Pinpoint the cell where the given text exists, returning its (X, Y) midpoint coordinate. 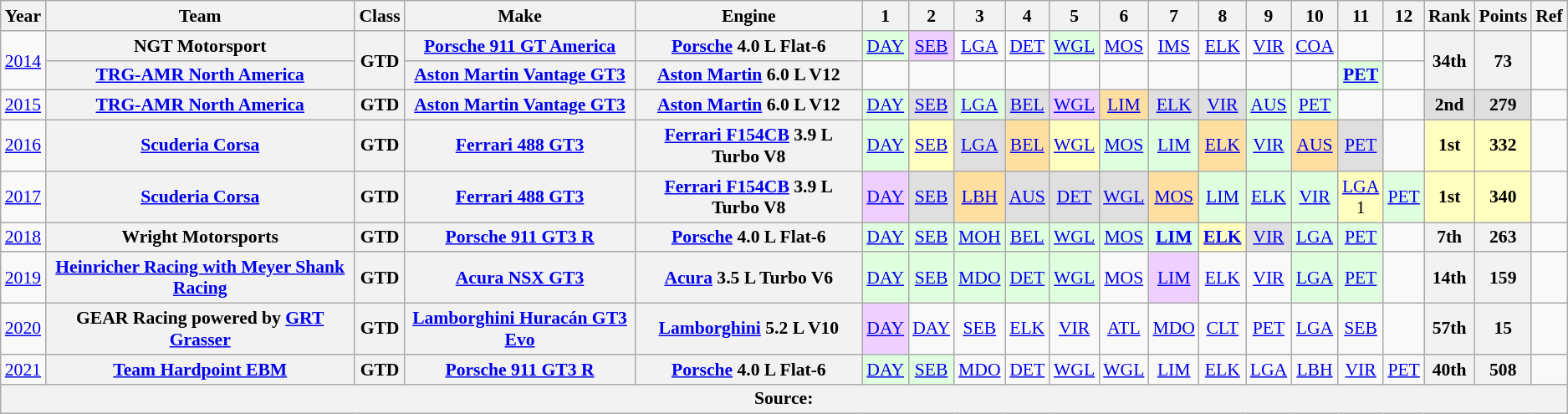
2 (932, 16)
Lamborghini Huracán GT3 Evo (520, 330)
73 (1503, 60)
508 (1503, 370)
GEAR Racing powered by GRT Grasser (200, 330)
Wright Motorsports (200, 238)
IMS (1174, 46)
6 (1124, 16)
10 (1315, 16)
40th (1450, 370)
Year (23, 16)
5 (1074, 16)
Acura NSX GT3 (520, 278)
Rank (1450, 16)
MOH (980, 238)
3 (980, 16)
Team (200, 16)
NGT Motorsport (200, 46)
9 (1269, 16)
8 (1223, 16)
CLT (1223, 330)
Ref (1549, 16)
Engine (748, 16)
Lamborghini 5.2 L V10 (748, 330)
4 (1027, 16)
Make (520, 16)
2017 (23, 197)
2018 (23, 238)
340 (1503, 197)
159 (1503, 278)
11 (1361, 16)
Heinricher Racing with Meyer Shank Racing (200, 278)
15 (1503, 330)
14th (1450, 278)
12 (1403, 16)
2015 (23, 105)
2019 (23, 278)
Class (380, 16)
57th (1450, 330)
2014 (23, 60)
263 (1503, 238)
LGA1 (1361, 197)
Points (1503, 16)
Team Hardpoint EBM (200, 370)
2016 (23, 146)
ATL (1124, 330)
7th (1450, 238)
2021 (23, 370)
7 (1174, 16)
332 (1503, 146)
Source: (784, 399)
COA (1315, 46)
34th (1450, 60)
Porsche 911 GT America (520, 46)
2nd (1450, 105)
1 (885, 16)
279 (1503, 105)
Acura 3.5 L Turbo V6 (748, 278)
2020 (23, 330)
